Find where the given text appears and provide that cell's center as (X, Y) coordinate. 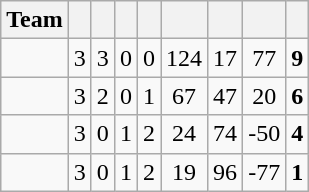
74 (226, 134)
4 (298, 134)
77 (264, 58)
67 (184, 96)
124 (184, 58)
20 (264, 96)
-77 (264, 172)
Team (35, 20)
19 (184, 172)
9 (298, 58)
47 (226, 96)
6 (298, 96)
96 (226, 172)
-50 (264, 134)
24 (184, 134)
17 (226, 58)
